Search for the cell housing the specified text and yield its [x, y] center coordinate. 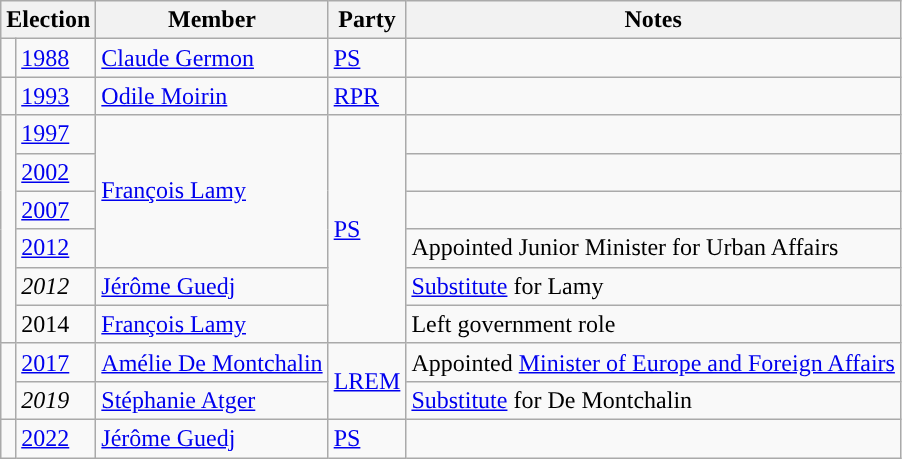
Notes [654, 20]
2002 [56, 172]
Party [367, 20]
2019 [56, 400]
Amélie De Montchalin [212, 362]
Claude Germon [212, 58]
1993 [56, 96]
Left government role [654, 324]
Substitute for Lamy [654, 286]
LREM [367, 381]
RPR [367, 96]
Member [212, 20]
Stéphanie Atger [212, 400]
2017 [56, 362]
2007 [56, 210]
Odile Moirin [212, 96]
Substitute for De Montchalin [654, 400]
Election [48, 20]
1997 [56, 134]
Appointed Junior Minister for Urban Affairs [654, 248]
2014 [56, 324]
Appointed Minister of Europe and Foreign Affairs [654, 362]
1988 [56, 58]
2022 [56, 438]
